Extract the (X, Y) coordinate from the center of the cell holding the provided text.  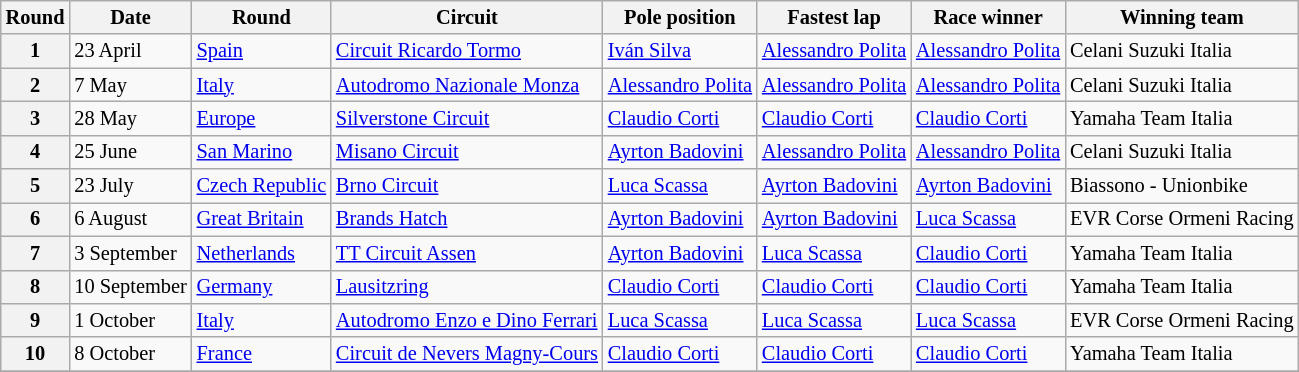
Circuit Ricardo Tormo (467, 51)
Fastest lap (834, 17)
Biassono - Unionbike (1182, 186)
Great Britain (262, 219)
TT Circuit Assen (467, 253)
Iván Silva (680, 51)
9 (36, 320)
25 June (130, 152)
4 (36, 152)
Silverstone Circuit (467, 118)
Pole position (680, 17)
1 (36, 51)
7 May (130, 85)
1 October (130, 320)
6 August (130, 219)
23 April (130, 51)
Misano Circuit (467, 152)
10 September (130, 287)
Brno Circuit (467, 186)
8 October (130, 354)
France (262, 354)
Brands Hatch (467, 219)
2 (36, 85)
23 July (130, 186)
Czech Republic (262, 186)
3 September (130, 253)
28 May (130, 118)
Autodromo Nazionale Monza (467, 85)
8 (36, 287)
3 (36, 118)
Germany (262, 287)
Autodromo Enzo e Dino Ferrari (467, 320)
Europe (262, 118)
7 (36, 253)
5 (36, 186)
6 (36, 219)
Lausitzring (467, 287)
Netherlands (262, 253)
Date (130, 17)
Winning team (1182, 17)
Race winner (988, 17)
Spain (262, 51)
San Marino (262, 152)
Circuit (467, 17)
10 (36, 354)
Circuit de Nevers Magny-Cours (467, 354)
